For the text-containing cell, return its midpoint in (X, Y) coordinate format. 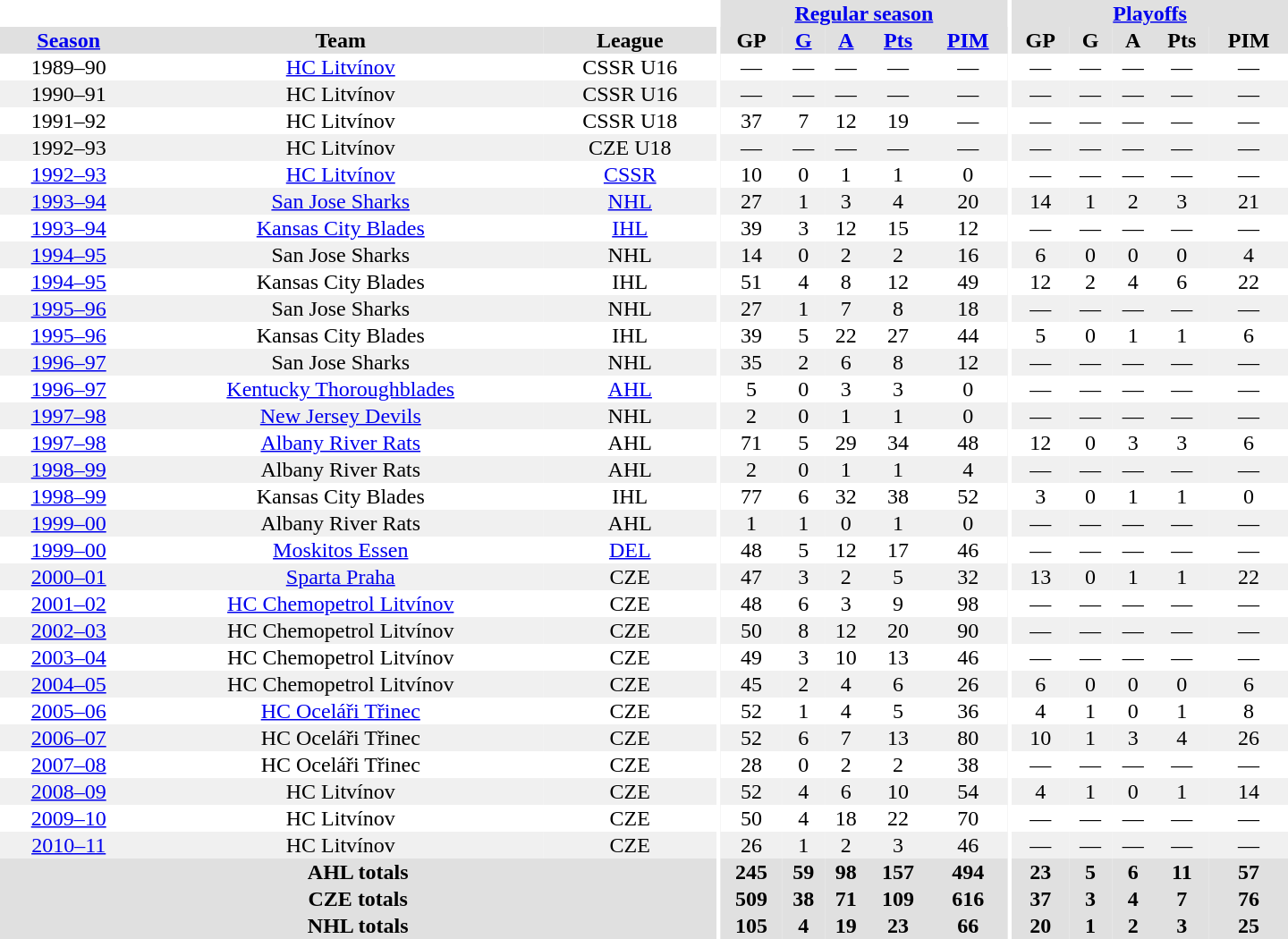
Moskitos Essen (340, 550)
CSSR (630, 174)
2006–07 (68, 738)
109 (898, 899)
11 (1182, 872)
36 (968, 711)
2007–08 (68, 765)
2004–05 (68, 684)
2010–11 (68, 845)
17 (898, 550)
105 (751, 926)
Playoffs (1150, 13)
34 (898, 443)
157 (898, 872)
CZE totals (358, 899)
16 (968, 255)
Season (68, 40)
76 (1249, 899)
Sparta Praha (340, 577)
2005–06 (68, 711)
2000–01 (68, 577)
29 (846, 443)
70 (968, 818)
Team (340, 40)
9 (898, 604)
2002–03 (68, 630)
New Jersey Devils (340, 416)
DEL (630, 550)
80 (968, 738)
Regular season (864, 13)
CZE U18 (630, 148)
21 (1249, 201)
47 (751, 577)
90 (968, 630)
35 (751, 362)
2008–09 (68, 791)
2003–04 (68, 657)
1991–92 (68, 121)
51 (751, 282)
509 (751, 899)
1989–90 (68, 67)
Kentucky Thoroughblades (340, 389)
54 (968, 791)
44 (968, 335)
AHL totals (358, 872)
2009–10 (68, 818)
494 (968, 872)
245 (751, 872)
League (630, 40)
1990–91 (68, 94)
NHL totals (358, 926)
2001–02 (68, 604)
66 (968, 926)
25 (1249, 926)
57 (1249, 872)
616 (968, 899)
77 (751, 496)
15 (898, 228)
28 (751, 765)
45 (751, 684)
CSSR U18 (630, 121)
59 (803, 872)
